Return the (x, y) coordinate for the center point of the cell that contains the specified text.  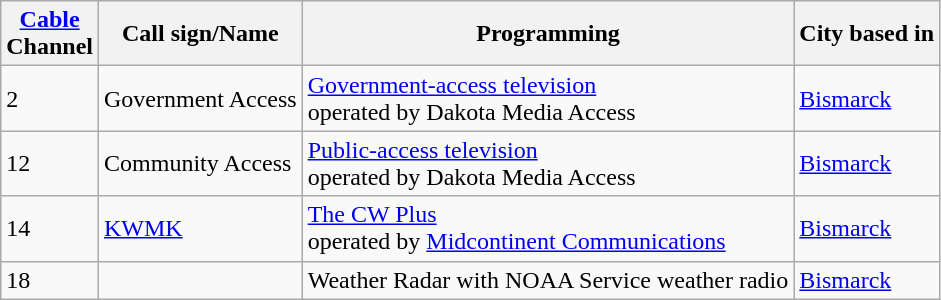
Weather Radar with NOAA Service weather radio (548, 280)
The CW Plusoperated by Midcontinent Communications (548, 228)
Government Access (201, 98)
2 (50, 98)
City based in (867, 34)
18 (50, 280)
KWMK (201, 228)
14 (50, 228)
Community Access (201, 164)
12 (50, 164)
Programming (548, 34)
Government-access televisionoperated by Dakota Media Access (548, 98)
Call sign/Name (201, 34)
CableChannel (50, 34)
Public-access televisionoperated by Dakota Media Access (548, 164)
